Determine the [X, Y] coordinate at the center of the cell enclosing the given text.  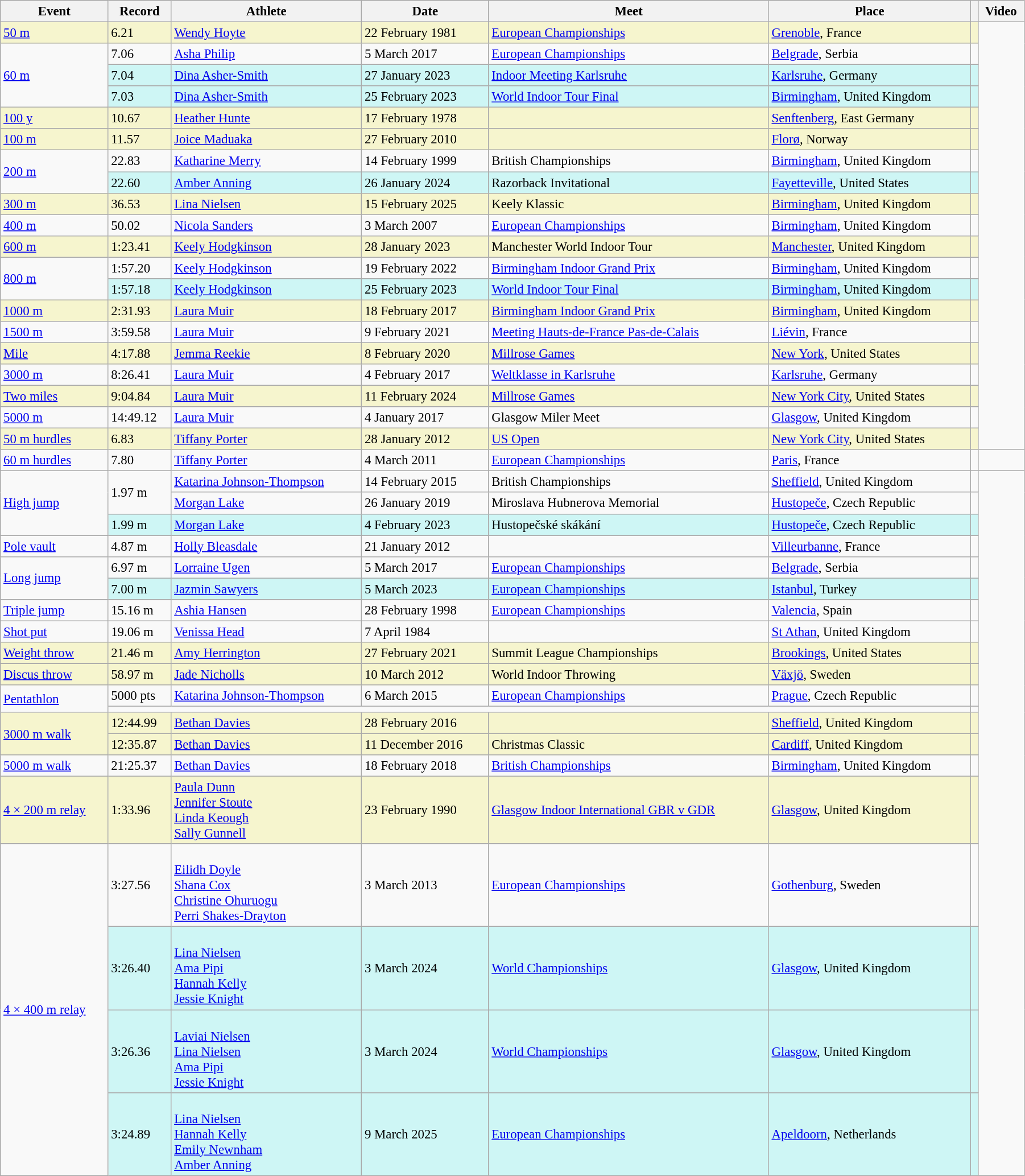
12:35.87 [140, 745]
Lina NielsenHannah KellyEmily NewnhamAmber Anning [266, 1134]
Hustopečské skákání [629, 525]
Meeting Hauts-de-France Pas-de-Calais [629, 332]
Nicola Sanders [266, 225]
Wendy Hoyte [266, 33]
50 m hurdles [55, 439]
Valencia, Spain [869, 610]
Discus throw [55, 674]
19 February 2022 [425, 268]
18 February 2018 [425, 766]
Amy Herrington [266, 653]
Eilidh DoyleShana CoxChristine OhuruoguPerri Shakes-Drayton [266, 886]
400 m [55, 225]
Lina NielsenAma PipiHannah KellyJessie Knight [266, 968]
19.06 m [140, 632]
Senftenberg, East Germany [869, 118]
6.97 m [140, 567]
28 February 1998 [425, 610]
3000 m [55, 375]
22 February 1981 [425, 33]
Heather Hunte [266, 118]
Indoor Meeting Karlsruhe [629, 76]
Glasgow Miler Meet [629, 418]
7.06 [140, 54]
Christmas Classic [629, 745]
3:26.40 [140, 968]
9 March 2025 [425, 1134]
1500 m [55, 332]
Holly Bleasdale [266, 546]
26 January 2024 [425, 183]
8:26.41 [140, 375]
Laviai NielsenLina NielsenAma PipiJessie Knight [266, 1051]
Pentathlon [55, 699]
4:17.88 [140, 353]
1:57.20 [140, 268]
9:04.84 [140, 397]
1.97 m [140, 493]
6 March 2015 [425, 696]
Triple jump [55, 610]
Fayetteville, United States [869, 183]
Shot put [55, 632]
15.16 m [140, 610]
36.53 [140, 204]
22.60 [140, 183]
World Indoor Throwing [629, 674]
18 February 2017 [425, 311]
7.04 [140, 76]
Record [140, 11]
5000 m walk [55, 766]
600 m [55, 246]
11 February 2024 [425, 397]
15 February 2025 [425, 204]
Katharine Merry [266, 161]
28 January 2023 [425, 246]
Lorraine Ugen [266, 567]
Gothenburg, Sweden [869, 886]
Paris, France [869, 460]
4.87 m [140, 546]
10.67 [140, 118]
1:33.96 [140, 810]
26 January 2019 [425, 504]
Istanbul, Turkey [869, 589]
7.03 [140, 97]
Jazmin Sawyers [266, 589]
Brookings, United States [869, 653]
Villeurbanne, France [869, 546]
6.83 [140, 439]
21 January 2012 [425, 546]
US Open [629, 439]
New York, United States [869, 353]
11 December 2016 [425, 745]
4 × 200 m relay [55, 810]
Weight throw [55, 653]
5000 m [55, 418]
27 February 2021 [425, 653]
4 February 2023 [425, 525]
Lina Nielsen [266, 204]
60 m hurdles [55, 460]
7 April 1984 [425, 632]
2:31.93 [140, 311]
Asha Philip [266, 54]
1000 m [55, 311]
22.83 [140, 161]
Grenoble, France [869, 33]
50.02 [140, 225]
Joice Maduaka [266, 139]
Manchester World Indoor Tour [629, 246]
Two miles [55, 397]
Amber Anning [266, 183]
3 March 2013 [425, 886]
Place [869, 11]
23 February 1990 [425, 810]
4 × 400 m relay [55, 1010]
Glasgow Indoor International GBR v GDR [629, 810]
100 m [55, 139]
14 February 1999 [425, 161]
Växjö, Sweden [869, 674]
Liévin, France [869, 332]
Summit League Championships [629, 653]
7.80 [140, 460]
10 March 2012 [425, 674]
Event [55, 11]
Jemma Reekie [266, 353]
Paula DunnJennifer StouteLinda KeoughSally Gunnell [266, 810]
Razorback Invitational [629, 183]
58.97 m [140, 674]
Weltklasse in Karlsruhe [629, 375]
Prague, Czech Republic [869, 696]
Pole vault [55, 546]
Date [425, 11]
3 March 2007 [425, 225]
Cardiff, United Kingdom [869, 745]
4 January 2017 [425, 418]
Venissa Head [266, 632]
Jade Nicholls [266, 674]
14 February 2015 [425, 482]
5000 pts [140, 696]
100 y [55, 118]
21.46 m [140, 653]
300 m [55, 204]
28 February 2016 [425, 723]
28 January 2012 [425, 439]
Mile [55, 353]
Ashia Hansen [266, 610]
3:59.58 [140, 332]
11.57 [140, 139]
21:25.37 [140, 766]
4 February 2017 [425, 375]
3000 m walk [55, 734]
27 February 2010 [425, 139]
9 February 2021 [425, 332]
27 January 2023 [425, 76]
Keely Klassic [629, 204]
3:27.56 [140, 886]
Meet [629, 11]
Manchester, United Kingdom [869, 246]
17 February 1978 [425, 118]
1.99 m [140, 525]
1:57.18 [140, 290]
Video [1001, 11]
14:49.12 [140, 418]
50 m [55, 33]
7.00 m [140, 589]
Apeldoorn, Netherlands [869, 1134]
6.21 [140, 33]
High jump [55, 503]
1:23.41 [140, 246]
12:44.99 [140, 723]
3:26.36 [140, 1051]
200 m [55, 172]
Long jump [55, 578]
Miroslava Hubnerova Memorial [629, 504]
3:24.89 [140, 1134]
Florø, Norway [869, 139]
4 March 2011 [425, 460]
St Athan, United Kingdom [869, 632]
Athlete [266, 11]
5 March 2023 [425, 589]
60 m [55, 75]
8 February 2020 [425, 353]
800 m [55, 279]
